Capture the cell that displays the provided text and extract its [X, Y] central coordinate. 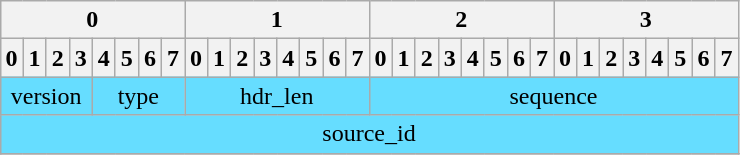
type [138, 96]
version [46, 96]
source_id [369, 134]
sequence [554, 96]
hdr_len [276, 96]
